Output the [X, Y] coordinate of the center of the cell containing the given text.  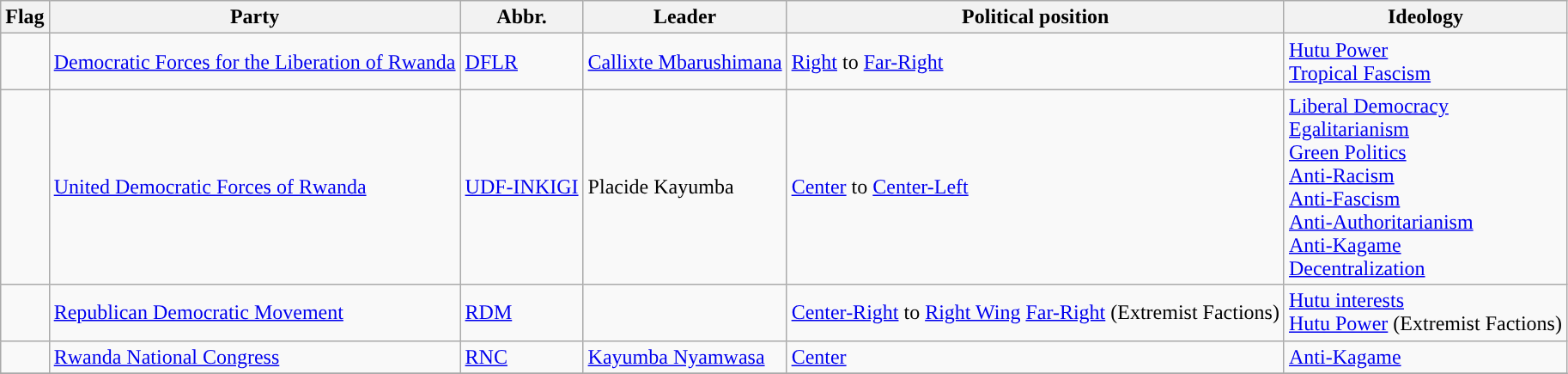
Placide Kayumba [685, 187]
Rwanda National Congress [254, 357]
Leader [685, 17]
Hutu interestsHutu Power (Extremist Factions) [1425, 313]
Abbr. [522, 17]
Political position [1036, 17]
DFLR [522, 62]
Kayumba Nyamwasa [685, 357]
Callixte Mbarushimana [685, 62]
Ideology [1425, 17]
Democratic Forces for the Liberation of Rwanda [254, 62]
UDF-INKIGI [522, 187]
Center to Center-Left [1036, 187]
Center [1036, 357]
Flag [25, 17]
Center-Right to Right Wing Far-Right (Extremist Factions) [1036, 313]
Republican Democratic Movement [254, 313]
RDM [522, 313]
Right to Far-Right [1036, 62]
Party [254, 17]
RNC [522, 357]
United Democratic Forces of Rwanda [254, 187]
Liberal DemocracyEgalitarianismGreen PoliticsAnti-RacismAnti-FascismAnti-AuthoritarianismAnti-KagameDecentralization [1425, 187]
Hutu PowerTropical Fascism [1425, 62]
Anti-Kagame [1425, 357]
